Detect which cell encompasses the target text, then output its (x, y) center coordinate. 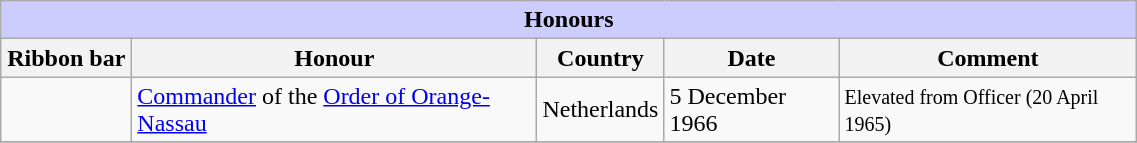
Ribbon bar (66, 58)
Honours (569, 20)
Honour (334, 58)
Elevated from Officer (20 April 1965) (988, 110)
Comment (988, 58)
Commander of the Order of Orange-Nassau (334, 110)
5 December 1966 (752, 110)
Netherlands (600, 110)
Country (600, 58)
Date (752, 58)
